Output the [X, Y] coordinate of the center of the cell containing the given text.  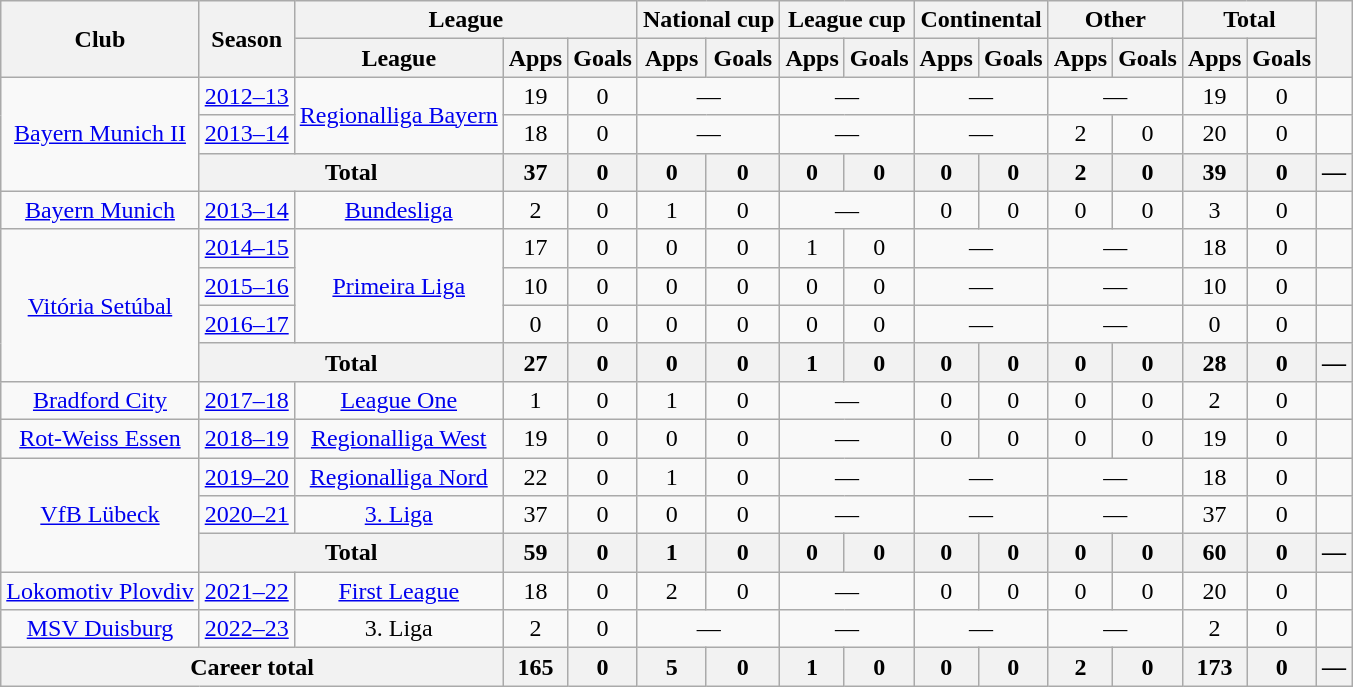
Bayern Munich [100, 210]
2017–18 [246, 400]
Bayern Munich II [100, 134]
MSV Duisburg [100, 629]
2012–13 [246, 96]
League cup [847, 20]
Other [1115, 20]
2021–22 [246, 591]
Vitória Setúbal [100, 305]
173 [1214, 667]
60 [1214, 553]
28 [1214, 362]
Bradford City [100, 400]
First League [398, 591]
165 [535, 667]
59 [535, 553]
2018–19 [246, 438]
VfB Lübeck [100, 515]
Regionalliga Bayern [398, 115]
Lokomotiv Plovdiv [100, 591]
Career total [252, 667]
2019–20 [246, 477]
27 [535, 362]
Rot-Weiss Essen [100, 438]
5 [671, 667]
3 [1214, 210]
39 [1214, 172]
2015–16 [246, 286]
2020–21 [246, 515]
Regionalliga West [398, 438]
Bundesliga [398, 210]
National cup [708, 20]
17 [535, 248]
Continental [981, 20]
League One [398, 400]
Season [246, 39]
Primeira Liga [398, 286]
2022–23 [246, 629]
22 [535, 477]
2016–17 [246, 324]
2014–15 [246, 248]
Club [100, 39]
Regionalliga Nord [398, 477]
